Scan for the cell matching the given text and deliver its [x, y] coordinate at center. 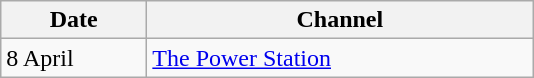
Date [74, 20]
The Power Station [340, 58]
8 April [74, 58]
Channel [340, 20]
